Identify which cell holds the provided text, then report its [X, Y] central coordinate. 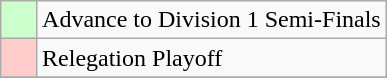
Advance to Division 1 Semi-Finals [212, 20]
Relegation Playoff [212, 58]
